Return the [X, Y] coordinate for the center point of the cell that contains the specified text.  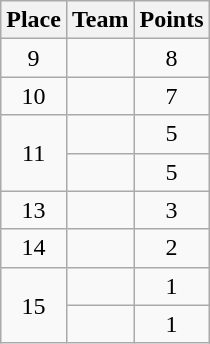
13 [34, 210]
3 [172, 210]
7 [172, 96]
2 [172, 248]
11 [34, 153]
8 [172, 58]
Place [34, 20]
10 [34, 96]
Team [100, 20]
15 [34, 305]
9 [34, 58]
Points [172, 20]
14 [34, 248]
